Detect which cell encompasses the target text, then output its (X, Y) center coordinate. 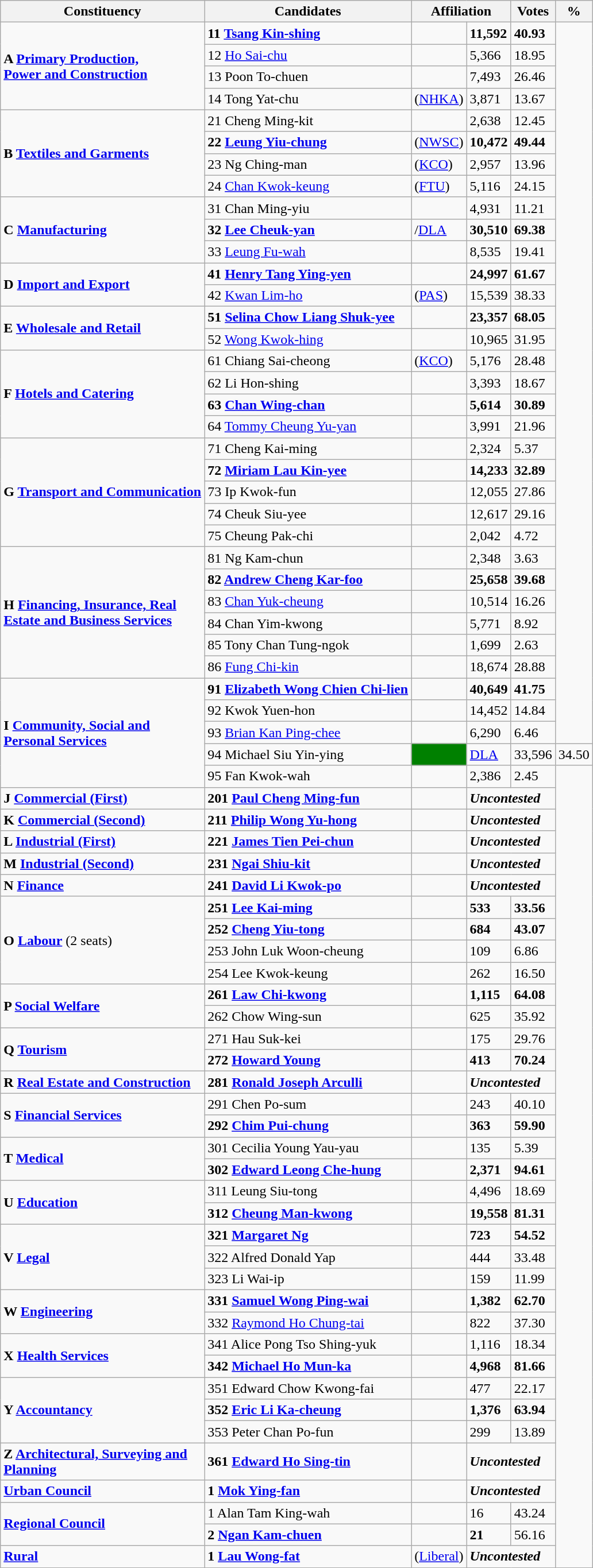
18.34 (533, 1345)
Q Tourism (102, 1050)
353 Peter Chan Po-fun (308, 1432)
109 (488, 951)
2.63 (533, 645)
15,539 (488, 296)
28.48 (533, 361)
38.33 (533, 296)
(NWSC) (439, 142)
533 (488, 907)
Regional Council (102, 1524)
27.86 (533, 492)
51 Selina Chow Liang Shuk-yee (308, 318)
24,997 (488, 274)
723 (488, 1235)
413 (488, 1060)
271 Hau Suk-kei (308, 1039)
5,771 (488, 623)
4,931 (488, 208)
Votes (533, 11)
312 Cheung Man-kwong (308, 1213)
33.48 (533, 1257)
D Import and Export (102, 285)
323 Li Wai-ip (308, 1279)
331 Samuel Wong Ping-wai (308, 1300)
5,614 (488, 405)
2.45 (533, 776)
18.69 (533, 1191)
E Wholesale and Retail (102, 328)
40,649 (488, 689)
24 Chan Kwok-keung (308, 186)
211 Philip Wong Yu-hong (308, 820)
252 Cheng Yiu-tong (308, 929)
26.46 (533, 77)
Y Accountancy (102, 1410)
16.26 (533, 601)
34.50 (573, 754)
22 Leung Yiu-chung (308, 142)
135 (488, 1148)
M Industrial (Second) (102, 864)
19,558 (488, 1213)
5,366 (488, 55)
342 Michael Ho Mun-ka (308, 1366)
13.96 (533, 164)
81.31 (533, 1213)
40.10 (533, 1104)
/DLA (439, 230)
33,596 (533, 754)
341 Alice Pong Tso Shing-yuk (308, 1345)
2,348 (488, 557)
11.99 (533, 1279)
18,674 (488, 667)
Constituency (102, 11)
2,638 (488, 121)
75 Cheung Pak-chi (308, 536)
72 Miriam Lau Kin-yee (308, 470)
85 Tony Chan Tung-ngok (308, 645)
5.37 (533, 448)
14.84 (533, 711)
54.52 (533, 1235)
13.67 (533, 99)
221 James Tien Pei-chun (308, 842)
43.24 (533, 1513)
22.17 (533, 1388)
Rural (102, 1557)
32.89 (533, 470)
18.67 (533, 383)
62.70 (533, 1300)
6.46 (533, 733)
40.93 (533, 33)
8,535 (488, 251)
U Education (102, 1202)
61 Chiang Sai-cheong (308, 361)
14,233 (488, 470)
84 Chan Yim-kwong (308, 623)
39.68 (533, 579)
311 Leung Siu-tong (308, 1191)
H Financing, Insurance, Real Estate and Business Services (102, 612)
2 Ngan Kam-chuen (308, 1535)
1 Alan Tam King-wah (308, 1513)
2,957 (488, 164)
59.90 (533, 1126)
363 (488, 1126)
64 Tommy Cheung Yu-yan (308, 427)
262 Chow Wing-sun (308, 1017)
351 Edward Chow Kwong-fai (308, 1388)
1,115 (488, 995)
243 (488, 1104)
23,357 (488, 318)
X Health Services (102, 1356)
41 Henry Tang Ying-yen (308, 274)
J Commercial (First) (102, 798)
5.39 (533, 1148)
231 Ngai Shiu-kit (308, 864)
4,968 (488, 1366)
201 Paul Cheng Ming-fun (308, 798)
30,510 (488, 230)
2,386 (488, 776)
352 Eric Li Ka-cheung (308, 1410)
11.21 (533, 208)
1 Mok Ying-fan (308, 1491)
281 Ronald Joseph Arculli (308, 1082)
19.41 (533, 251)
63 Chan Wing-chan (308, 405)
(NHKA) (439, 99)
41.75 (533, 689)
P Social Welfare (102, 1006)
14 Tong Yat-chu (308, 99)
2,324 (488, 448)
6.86 (533, 951)
49.44 (533, 142)
16.50 (533, 973)
11,592 (488, 33)
5,116 (488, 186)
21.96 (533, 427)
159 (488, 1279)
254 Lee Kwok-keung (308, 973)
82 Andrew Cheng Kar-foo (308, 579)
822 (488, 1322)
12 Ho Sai-chu (308, 55)
93 Brian Kan Ping-chee (308, 733)
7,493 (488, 77)
I Community, Social and Personal Services (102, 733)
3,991 (488, 427)
(Liberal) (439, 1557)
21 Cheng Ming-kit (308, 121)
32 Lee Cheuk-yan (308, 230)
251 Lee Kai-ming (308, 907)
23 Ng Ching-man (308, 164)
11 Tsang Kin-shing (308, 33)
477 (488, 1388)
Z Architectural, Surveying and Planning (102, 1462)
28.88 (533, 667)
1,382 (488, 1300)
5,176 (488, 361)
K Commercial (Second) (102, 820)
B Textiles and Garments (102, 153)
29.16 (533, 514)
299 (488, 1432)
361 Edward Ho Sing-tin (308, 1462)
81.66 (533, 1366)
S Financial Services (102, 1115)
35.92 (533, 1017)
301 Cecilia Young Yau-yau (308, 1148)
42 Kwan Lim-ho (308, 296)
262 (488, 973)
73 Ip Kwok-fun (308, 492)
R Real Estate and Construction (102, 1082)
(PAS) (439, 296)
33.56 (533, 907)
13.89 (533, 1432)
21 (488, 1535)
1,376 (488, 1410)
C Manufacturing (102, 230)
64.08 (533, 995)
31 Chan Ming-yiu (308, 208)
2,371 (488, 1170)
625 (488, 1017)
T Medical (102, 1159)
61.67 (533, 274)
13 Poon To-chuen (308, 77)
62 Li Hon-shing (308, 383)
253 John Luk Woon-cheung (308, 951)
302 Edward Leong Che-hung (308, 1170)
37.30 (533, 1322)
12,617 (488, 514)
G Transport and Communication (102, 492)
43.07 (533, 929)
% (573, 11)
4,496 (488, 1191)
444 (488, 1257)
321 Margaret Ng (308, 1235)
14,452 (488, 711)
10,472 (488, 142)
81 Ng Kam-chun (308, 557)
56.16 (533, 1535)
4.72 (533, 536)
63.94 (533, 1410)
W Engineering (102, 1311)
1,116 (488, 1345)
12.45 (533, 121)
70.24 (533, 1060)
F Hotels and Catering (102, 394)
71 Cheng Kai-ming (308, 448)
3.63 (533, 557)
2,042 (488, 536)
10,965 (488, 339)
86 Fung Chi-kin (308, 667)
95 Fan Kwok-wah (308, 776)
3,393 (488, 383)
24.15 (533, 186)
322 Alfred Donald Yap (308, 1257)
12,055 (488, 492)
69.38 (533, 230)
30.89 (533, 405)
V Legal (102, 1257)
10,514 (488, 601)
291 Chen Po-sum (308, 1104)
91 Elizabeth Wong Chien Chi-lien (308, 689)
25,658 (488, 579)
68.05 (533, 318)
272 Howard Young (308, 1060)
Urban Council (102, 1491)
29.76 (533, 1039)
31.95 (533, 339)
241 David Li Kwok-po (308, 885)
DLA (488, 754)
(FTU) (439, 186)
292 Chim Pui-chung (308, 1126)
94.61 (533, 1170)
52 Wong Kwok-hing (308, 339)
1,699 (488, 645)
L Industrial (First) (102, 842)
261 Law Chi-kwong (308, 995)
92 Kwok Yuen-hon (308, 711)
83 Chan Yuk-cheung (308, 601)
684 (488, 929)
3,871 (488, 99)
16 (488, 1513)
1 Lau Wong-fat (308, 1557)
332 Raymond Ho Chung-tai (308, 1322)
94 Michael Siu Yin-ying (308, 754)
33 Leung Fu-wah (308, 251)
8.92 (533, 623)
O Labour (2 seats) (102, 940)
74 Cheuk Siu-yee (308, 514)
175 (488, 1039)
N Finance (102, 885)
A Primary Production, Power and Construction (102, 66)
Affiliation (461, 11)
18.95 (533, 55)
6,290 (488, 733)
Candidates (308, 11)
